Pinpoint the cell where the given text exists, returning its [X, Y] midpoint coordinate. 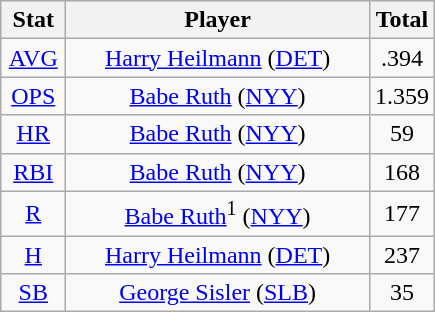
RBI [34, 172]
George Sisler (SLB) [218, 293]
168 [402, 172]
H [34, 255]
1.359 [402, 96]
Total [402, 20]
.394 [402, 58]
R [34, 214]
SB [34, 293]
HR [34, 134]
59 [402, 134]
237 [402, 255]
35 [402, 293]
Player [218, 20]
OPS [34, 96]
AVG [34, 58]
Babe Ruth1 (NYY) [218, 214]
Stat [34, 20]
177 [402, 214]
